Detect which cell encompasses the target text, then output its [X, Y] center coordinate. 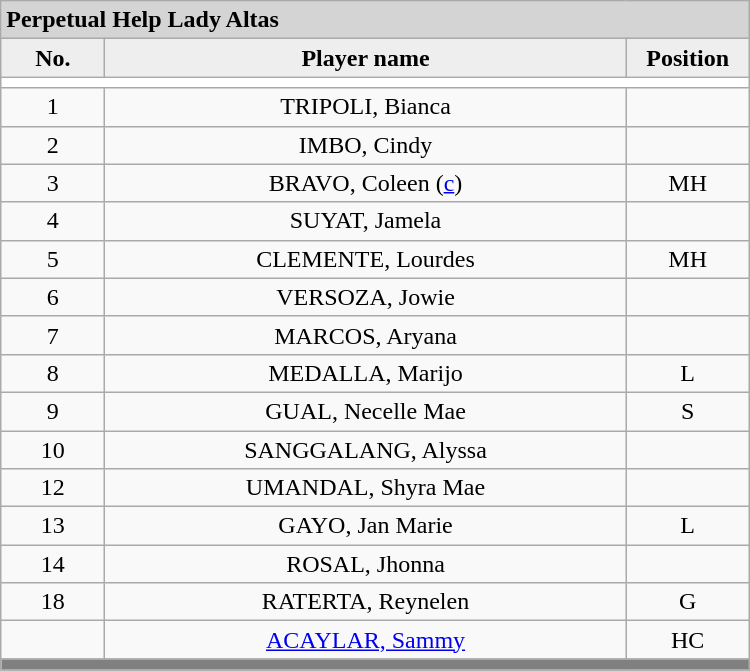
14 [53, 564]
ROSAL, Jhonna [366, 564]
UMANDAL, Shyra Mae [366, 488]
Position [688, 58]
2 [53, 145]
GAYO, Jan Marie [366, 526]
12 [53, 488]
8 [53, 373]
MARCOS, Aryana [366, 335]
13 [53, 526]
HC [688, 640]
1 [53, 107]
VERSOZA, Jowie [366, 297]
10 [53, 449]
MEDALLA, Marijo [366, 373]
ACAYLAR, Sammy [366, 640]
RATERTA, Reynelen [366, 602]
CLEMENTE, Lourdes [366, 259]
7 [53, 335]
Player name [366, 58]
Perpetual Help Lady Altas [375, 20]
6 [53, 297]
GUAL, Necelle Mae [366, 411]
SUYAT, Jamela [366, 221]
BRAVO, Coleen (c) [366, 183]
SANGGALANG, Alyssa [366, 449]
IMBO, Cindy [366, 145]
3 [53, 183]
S [688, 411]
G [688, 602]
No. [53, 58]
18 [53, 602]
9 [53, 411]
TRIPOLI, Bianca [366, 107]
5 [53, 259]
4 [53, 221]
